Detect which cell encompasses the target text, then output its [x, y] center coordinate. 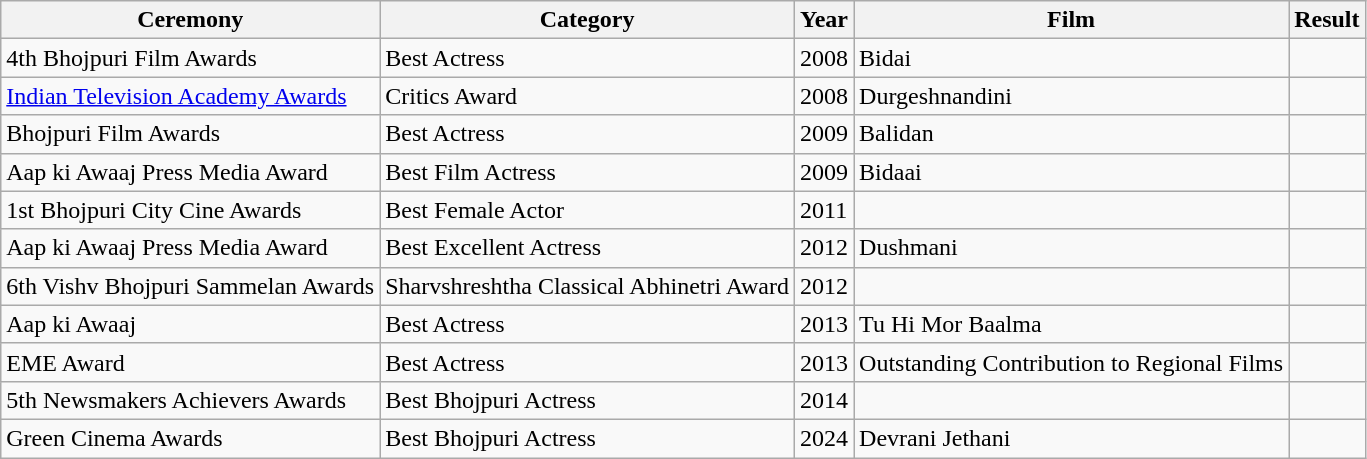
2014 [824, 400]
Bidai [1072, 58]
Film [1072, 20]
5th Newsmakers Achievers Awards [190, 400]
EME Award [190, 362]
Year [824, 20]
Aap ki Awaaj [190, 324]
Critics Award [588, 96]
Sharvshreshtha Classical Abhinetri Award [588, 286]
Bidaai [1072, 172]
Best Excellent Actress [588, 248]
Best Film Actress [588, 172]
1st Bhojpuri City Cine Awards [190, 210]
Best Female Actor [588, 210]
4th Bhojpuri Film Awards [190, 58]
Balidan [1072, 134]
Green Cinema Awards [190, 438]
Outstanding Contribution to Regional Films [1072, 362]
Result [1327, 20]
Tu Hi Mor Baalma [1072, 324]
Durgeshnandini [1072, 96]
Ceremony [190, 20]
6th Vishv Bhojpuri Sammelan Awards [190, 286]
2024 [824, 438]
Indian Television Academy Awards [190, 96]
Bhojpuri Film Awards [190, 134]
Devrani Jethani [1072, 438]
Dushmani [1072, 248]
Category [588, 20]
2011 [824, 210]
